Capture the cell that displays the provided text and extract its [x, y] central coordinate. 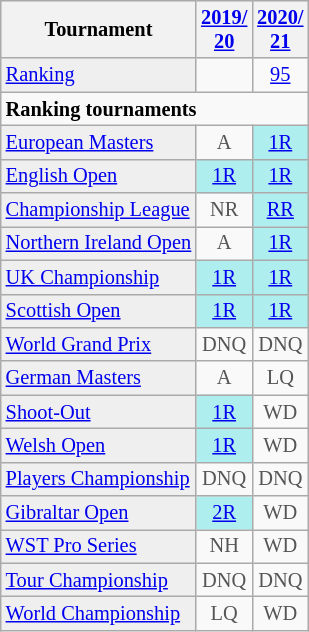
English Open [98, 176]
Championship League [98, 210]
2R [224, 513]
Northern Ireland Open [98, 243]
Tournament [98, 29]
German Masters [98, 378]
2020/21 [280, 29]
Ranking [98, 75]
2019/20 [224, 29]
95 [280, 75]
European Masters [98, 142]
Gibraltar Open [98, 513]
Ranking tournaments [155, 109]
RR [280, 210]
NR [224, 210]
Tour Championship [98, 580]
Welsh Open [98, 445]
Shoot-Out [98, 412]
Scottish Open [98, 311]
NH [224, 546]
Players Championship [98, 479]
World Championship [98, 613]
World Grand Prix [98, 344]
UK Championship [98, 277]
WST Pro Series [98, 546]
